Pinpoint the cell where the given text exists, returning its [x, y] midpoint coordinate. 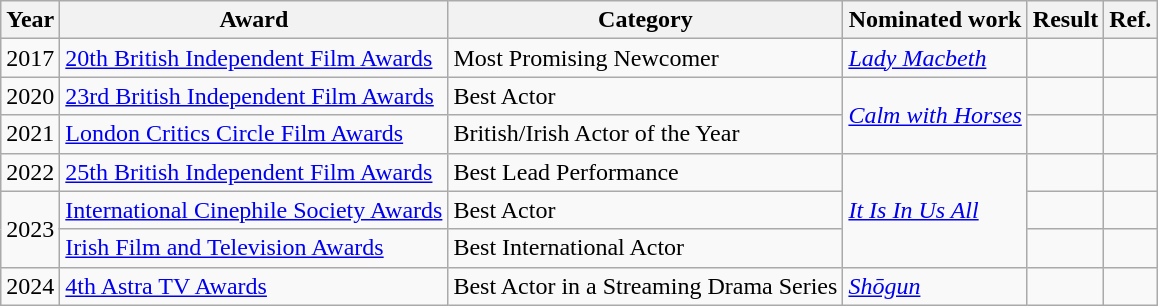
2017 [30, 58]
Ref. [1130, 20]
2023 [30, 229]
Category [646, 20]
Year [30, 20]
It Is In Us All [935, 210]
2024 [30, 286]
British/Irish Actor of the Year [646, 134]
25th British Independent Film Awards [254, 172]
Irish Film and Television Awards [254, 248]
Result [1065, 20]
Best International Actor [646, 248]
Nominated work [935, 20]
London Critics Circle Film Awards [254, 134]
4th Astra TV Awards [254, 286]
Best Actor in a Streaming Drama Series [646, 286]
Calm with Horses [935, 115]
Best Lead Performance [646, 172]
2021 [30, 134]
2020 [30, 96]
23rd British Independent Film Awards [254, 96]
International Cinephile Society Awards [254, 210]
Award [254, 20]
Lady Macbeth [935, 58]
20th British Independent Film Awards [254, 58]
Most Promising Newcomer [646, 58]
Shōgun [935, 286]
2022 [30, 172]
